Return the (X, Y) coordinate for the center point of the cell that contains the specified text.  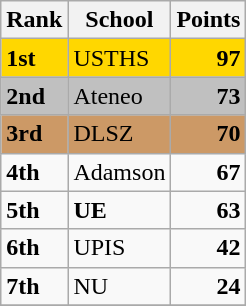
Ateneo (120, 96)
Adamson (120, 172)
DLSZ (120, 134)
2nd (34, 96)
97 (208, 58)
4th (34, 172)
UPIS (120, 248)
42 (208, 248)
Points (208, 20)
6th (34, 248)
5th (34, 210)
UE (120, 210)
USTHS (120, 58)
73 (208, 96)
7th (34, 286)
63 (208, 210)
NU (120, 286)
School (120, 20)
1st (34, 58)
Rank (34, 20)
24 (208, 286)
3rd (34, 134)
67 (208, 172)
70 (208, 134)
